From the cell containing the given text, extract its center point as (x, y) coordinate. 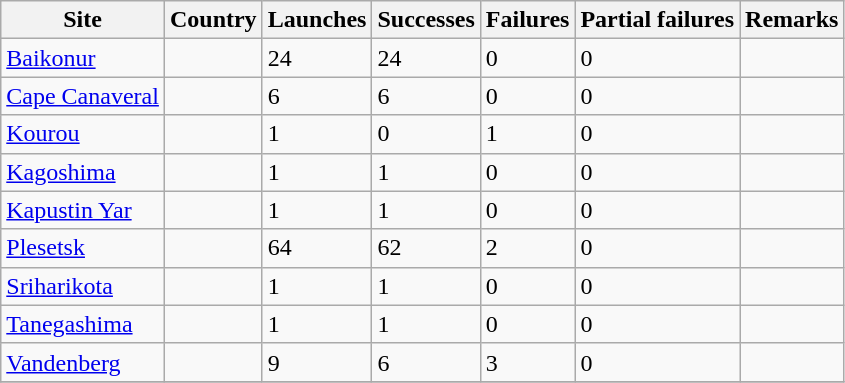
Successes (426, 20)
62 (426, 248)
9 (317, 362)
Kapustin Yar (83, 210)
Remarks (792, 20)
Baikonur (83, 58)
Sriharikota (83, 286)
Site (83, 20)
Plesetsk (83, 248)
Failures (528, 20)
Country (213, 20)
3 (528, 362)
2 (528, 248)
Cape Canaveral (83, 96)
Tanegashima (83, 324)
Partial failures (658, 20)
64 (317, 248)
Launches (317, 20)
Kourou (83, 134)
Vandenberg (83, 362)
Kagoshima (83, 172)
